Identify which cell holds the provided text, then report its (x, y) central coordinate. 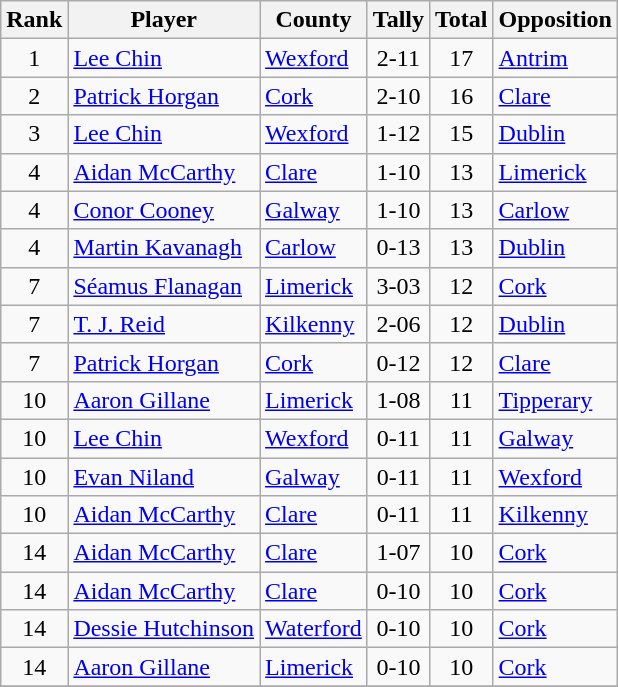
Séamus Flanagan (164, 286)
2-06 (398, 324)
Conor Cooney (164, 210)
1-12 (398, 134)
Rank (34, 20)
17 (462, 58)
Tally (398, 20)
3-03 (398, 286)
Waterford (314, 629)
Martin Kavanagh (164, 248)
16 (462, 96)
Tipperary (555, 400)
1-07 (398, 553)
2-11 (398, 58)
0-13 (398, 248)
Evan Niland (164, 477)
2 (34, 96)
0-12 (398, 362)
County (314, 20)
T. J. Reid (164, 324)
Antrim (555, 58)
2-10 (398, 96)
15 (462, 134)
3 (34, 134)
Player (164, 20)
1-08 (398, 400)
Opposition (555, 20)
1 (34, 58)
Dessie Hutchinson (164, 629)
Total (462, 20)
